Capture the cell that displays the provided text and extract its (X, Y) central coordinate. 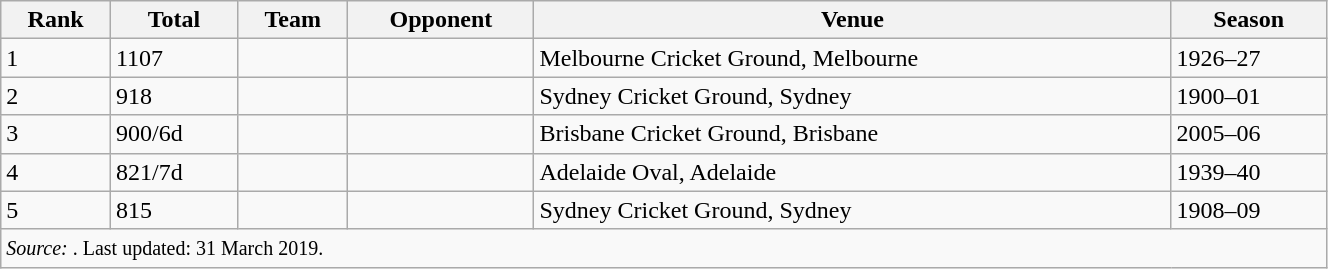
900/6d (174, 134)
Brisbane Cricket Ground, Brisbane (852, 134)
3 (56, 134)
1939–40 (1248, 172)
Opponent (441, 20)
5 (56, 210)
Team (293, 20)
Venue (852, 20)
2005–06 (1248, 134)
821/7d (174, 172)
4 (56, 172)
Adelaide Oval, Adelaide (852, 172)
2 (56, 96)
Total (174, 20)
1 (56, 58)
918 (174, 96)
Melbourne Cricket Ground, Melbourne (852, 58)
1908–09 (1248, 210)
Season (1248, 20)
Source: . Last updated: 31 March 2019. (664, 248)
Rank (56, 20)
1107 (174, 58)
1926–27 (1248, 58)
1900–01 (1248, 96)
815 (174, 210)
